Detect which cell encompasses the target text, then output its [x, y] center coordinate. 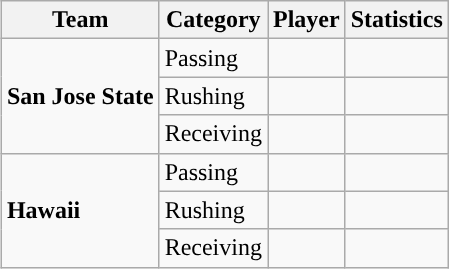
San Jose State [80, 96]
Team [80, 20]
Hawaii [80, 210]
Category [213, 20]
Statistics [396, 20]
Player [307, 20]
